From the cell containing the given text, extract its center point as [x, y] coordinate. 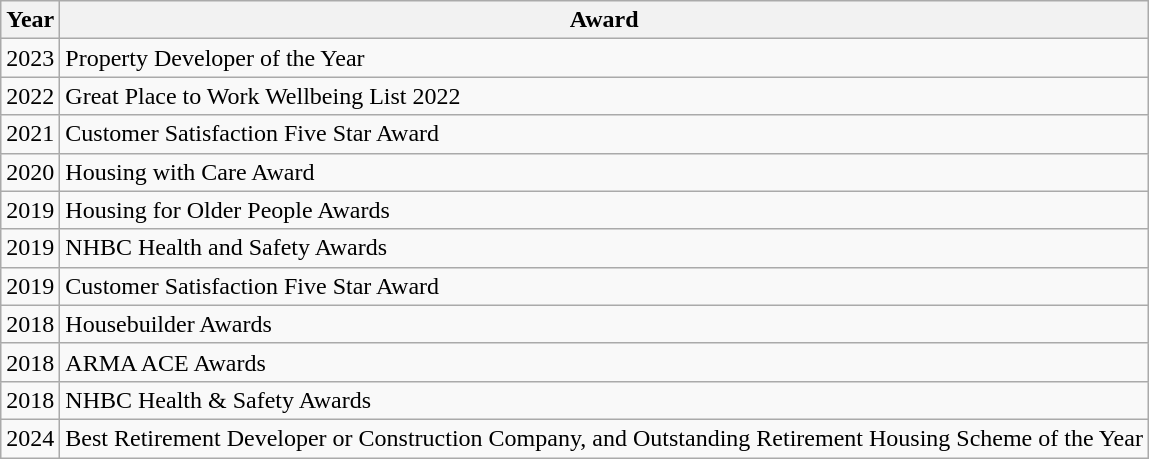
2023 [30, 58]
Best Retirement Developer or Construction Company, and Outstanding Retirement Housing Scheme of the Year [604, 438]
ARMA ACE Awards [604, 362]
Year [30, 20]
Housing for Older People Awards [604, 210]
2020 [30, 172]
2024 [30, 438]
Award [604, 20]
Housebuilder Awards [604, 324]
Great Place to Work Wellbeing List 2022 [604, 96]
2021 [30, 134]
Housing with Care Award [604, 172]
NHBC Health & Safety Awards [604, 400]
NHBC Health and Safety Awards [604, 248]
2022 [30, 96]
Property Developer of the Year [604, 58]
